Output the (X, Y) coordinate of the center of the cell containing the given text.  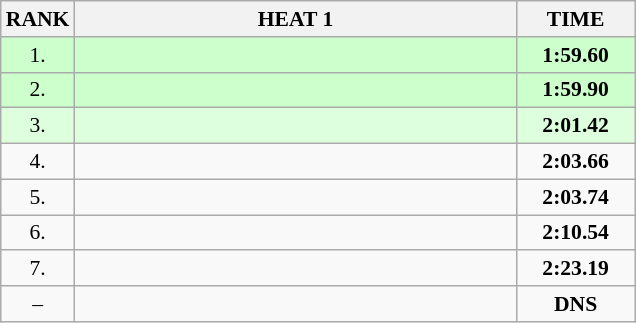
6. (38, 233)
5. (38, 197)
TIME (576, 19)
7. (38, 269)
RANK (38, 19)
2:01.42 (576, 126)
2. (38, 90)
2:03.74 (576, 197)
1:59.60 (576, 55)
DNS (576, 304)
– (38, 304)
2:23.19 (576, 269)
3. (38, 126)
1. (38, 55)
HEAT 1 (295, 19)
2:03.66 (576, 162)
2:10.54 (576, 233)
4. (38, 162)
1:59.90 (576, 90)
